Extract the (x, y) coordinate from the center of the cell holding the provided text.  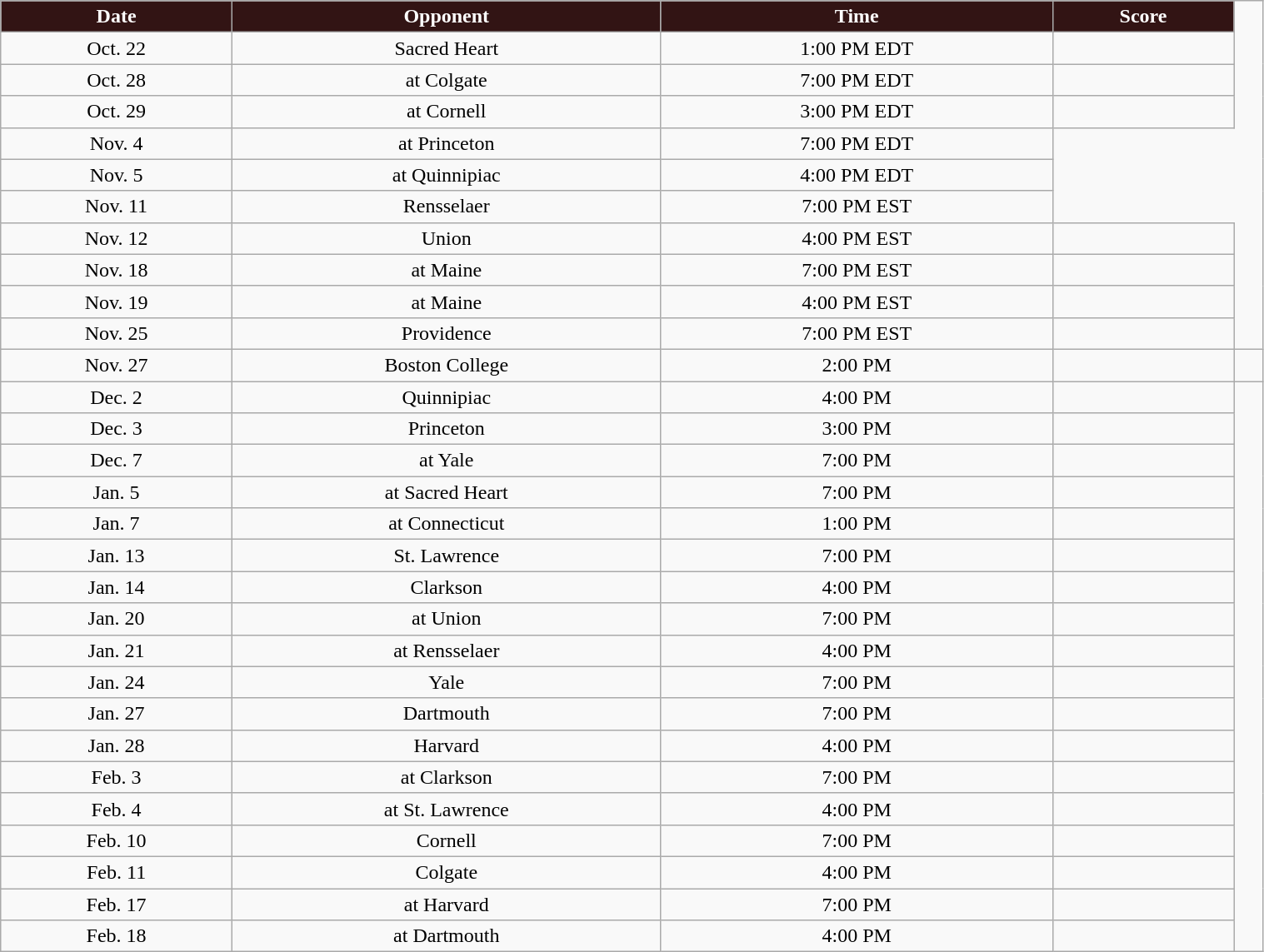
Jan. 20 (117, 619)
Time (857, 17)
Nov. 19 (117, 302)
Princeton (447, 429)
Oct. 29 (117, 112)
3:00 PM (857, 429)
Quinnipiac (447, 397)
Oct. 22 (117, 48)
at Colgate (447, 80)
at Quinnipiac (447, 175)
Jan. 5 (117, 492)
Boston College (447, 365)
1:00 PM EDT (857, 48)
at St. Lawrence (447, 809)
Jan. 7 (117, 524)
Nov. 27 (117, 365)
Jan. 14 (117, 587)
Feb. 17 (117, 904)
Clarkson (447, 587)
Rensselaer (447, 207)
Dec. 3 (117, 429)
Jan. 24 (117, 682)
Jan. 27 (117, 714)
Feb. 10 (117, 840)
Union (447, 238)
at Princeton (447, 143)
Sacred Heart (447, 48)
Feb. 18 (117, 936)
Providence (447, 333)
at Sacred Heart (447, 492)
Dartmouth (447, 714)
Dec. 2 (117, 397)
Harvard (447, 745)
Nov. 25 (117, 333)
Oct. 28 (117, 80)
at Union (447, 619)
Nov. 4 (117, 143)
Nov. 18 (117, 270)
Date (117, 17)
Jan. 13 (117, 556)
Nov. 11 (117, 207)
Colgate (447, 872)
Jan. 21 (117, 650)
Yale (447, 682)
at Dartmouth (447, 936)
at Rensselaer (447, 650)
at Connecticut (447, 524)
Nov. 12 (117, 238)
Feb. 4 (117, 809)
Feb. 11 (117, 872)
Jan. 28 (117, 745)
Score (1143, 17)
at Yale (447, 461)
at Harvard (447, 904)
at Clarkson (447, 777)
4:00 PM EDT (857, 175)
St. Lawrence (447, 556)
1:00 PM (857, 524)
Dec. 7 (117, 461)
2:00 PM (857, 365)
Nov. 5 (117, 175)
Opponent (447, 17)
at Cornell (447, 112)
Cornell (447, 840)
Feb. 3 (117, 777)
3:00 PM EDT (857, 112)
